Scan for the cell matching the given text and deliver its (X, Y) coordinate at center. 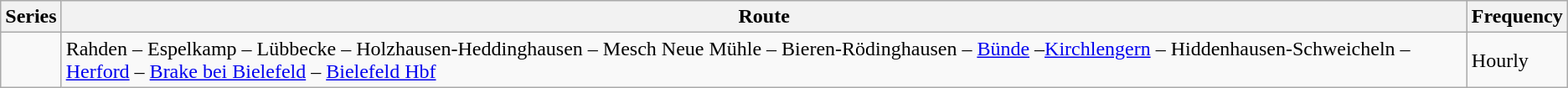
Hourly (1517, 60)
Series (31, 17)
Route (764, 17)
Frequency (1517, 17)
